Identify which cell holds the provided text, then report its (x, y) central coordinate. 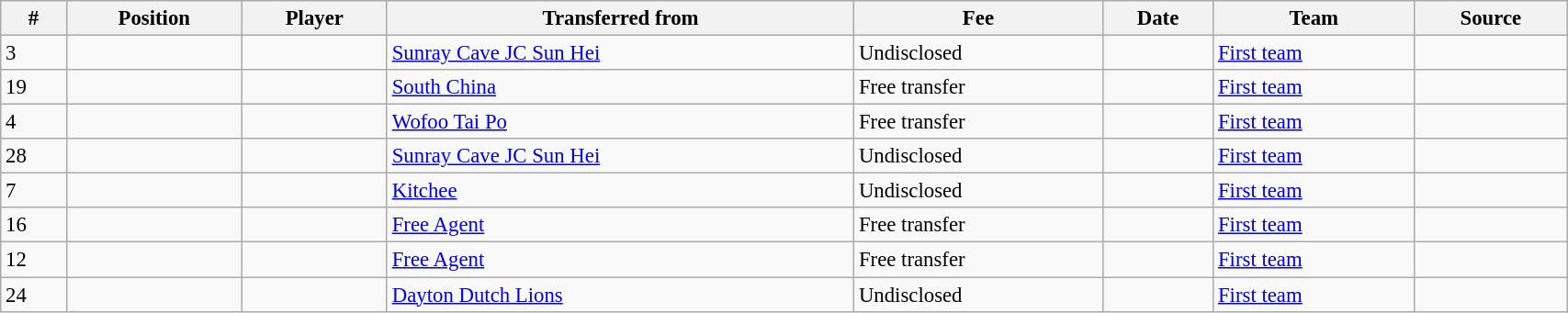
12 (34, 260)
Date (1157, 18)
Kitchee (620, 191)
Transferred from (620, 18)
3 (34, 53)
28 (34, 156)
7 (34, 191)
# (34, 18)
South China (620, 87)
Team (1314, 18)
19 (34, 87)
Wofoo Tai Po (620, 122)
4 (34, 122)
Fee (979, 18)
24 (34, 295)
Source (1491, 18)
Dayton Dutch Lions (620, 295)
Position (154, 18)
Player (314, 18)
16 (34, 225)
